Return (x, y) of the center of cell containing provided text 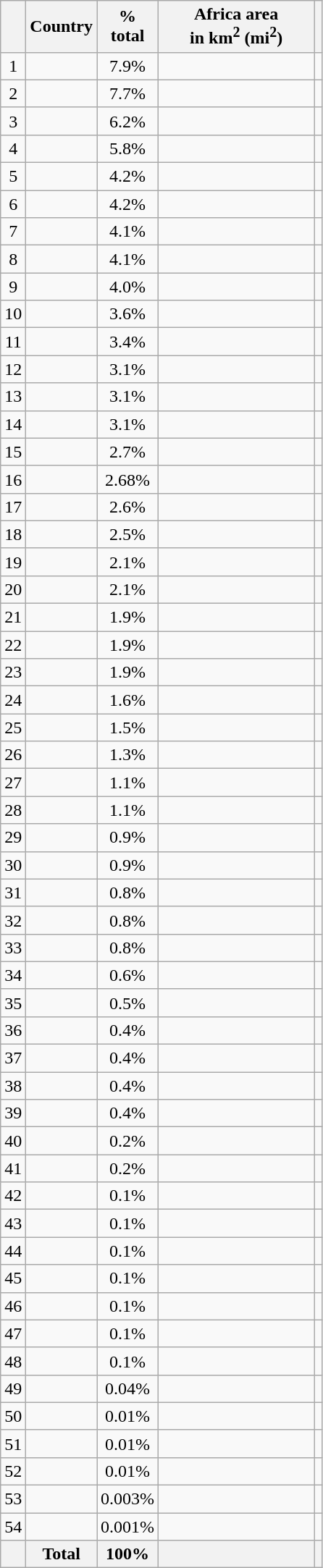
3.6% (127, 314)
2.7% (127, 452)
25 (13, 728)
11 (13, 342)
14 (13, 424)
41 (13, 1168)
2 (13, 93)
33 (13, 948)
29 (13, 838)
16 (13, 479)
52 (13, 1471)
2.5% (127, 534)
1.3% (127, 755)
46 (13, 1306)
22 (13, 645)
0.04% (127, 1388)
50 (13, 1416)
0.003% (127, 1499)
7 (13, 232)
48 (13, 1361)
2.68% (127, 479)
21 (13, 617)
37 (13, 1058)
26 (13, 755)
Total (62, 1554)
4 (13, 148)
1.6% (127, 700)
32 (13, 920)
7.7% (127, 93)
53 (13, 1499)
1 (13, 66)
0.001% (127, 1527)
51 (13, 1443)
17 (13, 507)
49 (13, 1388)
34 (13, 975)
42 (13, 1196)
Country (62, 27)
39 (13, 1113)
12 (13, 369)
100% (127, 1554)
Africa areain km2 (mi2) (236, 27)
8 (13, 259)
5 (13, 177)
47 (13, 1333)
9 (13, 287)
31 (13, 893)
3.4% (127, 342)
36 (13, 1030)
0.6% (127, 975)
1.5% (127, 728)
40 (13, 1141)
2.6% (127, 507)
5.8% (127, 148)
45 (13, 1278)
43 (13, 1223)
3 (13, 121)
4.0% (127, 287)
27 (13, 783)
6.2% (127, 121)
18 (13, 534)
20 (13, 589)
54 (13, 1527)
10 (13, 314)
15 (13, 452)
28 (13, 810)
6 (13, 204)
35 (13, 1003)
7.9% (127, 66)
23 (13, 673)
0.5% (127, 1003)
24 (13, 700)
%total (127, 27)
30 (13, 865)
38 (13, 1086)
13 (13, 397)
19 (13, 562)
44 (13, 1251)
